Pinpoint the cell where the given text exists, returning its [x, y] midpoint coordinate. 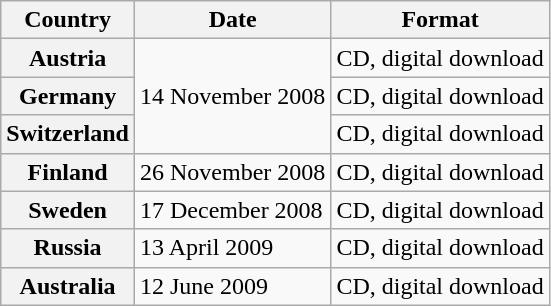
Germany [68, 96]
Switzerland [68, 134]
13 April 2009 [232, 248]
Finland [68, 172]
Austria [68, 58]
17 December 2008 [232, 210]
Date [232, 20]
26 November 2008 [232, 172]
Country [68, 20]
Format [440, 20]
Russia [68, 248]
12 June 2009 [232, 286]
14 November 2008 [232, 96]
Australia [68, 286]
Sweden [68, 210]
